From the cell containing the given text, extract its center point as [x, y] coordinate. 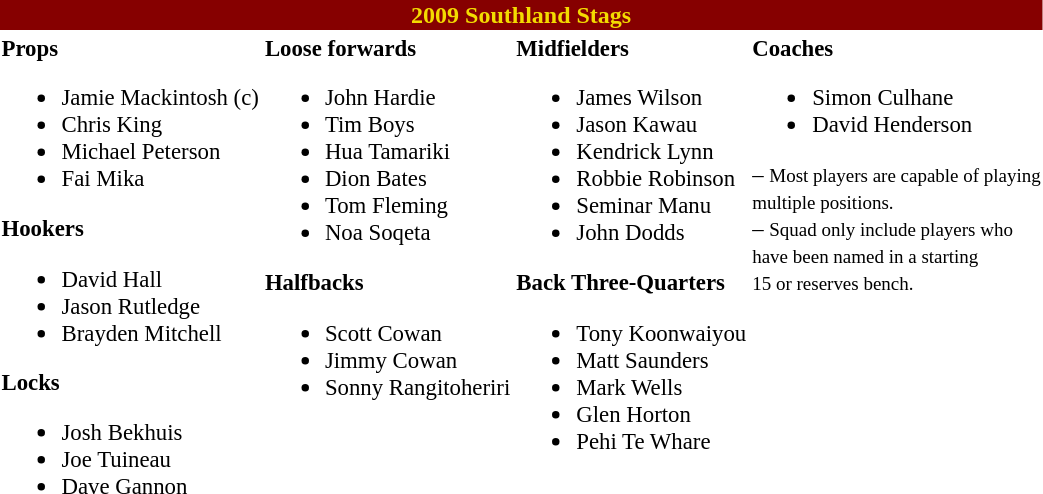
2009 Southland Stags [521, 15]
